Detect which cell encompasses the target text, then output its [X, Y] center coordinate. 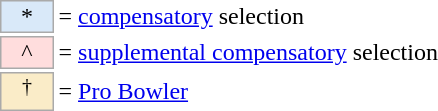
* [27, 16]
^ [27, 52]
† [27, 92]
